Pinpoint the cell where the given text exists, returning its (X, Y) midpoint coordinate. 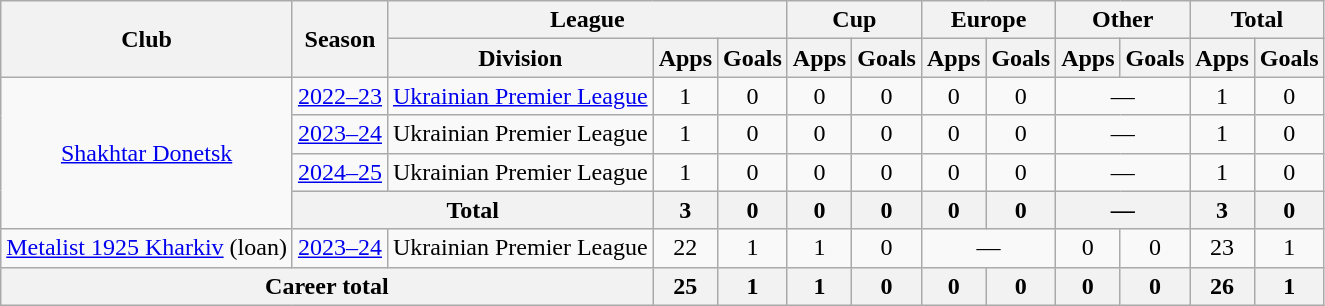
Other (1123, 20)
Division (520, 58)
Club (147, 39)
Career total (327, 286)
25 (685, 286)
League (587, 20)
2022–23 (340, 96)
Season (340, 39)
23 (1222, 248)
26 (1222, 286)
22 (685, 248)
Cup (854, 20)
Metalist 1925 Kharkiv (loan) (147, 248)
Shakhtar Donetsk (147, 153)
Europe (988, 20)
2024–25 (340, 172)
